Capture the cell that displays the provided text and extract its (X, Y) central coordinate. 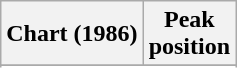
Chart (1986) (72, 34)
Peak position (189, 34)
